For the text-containing cell, return its midpoint in [x, y] coordinate format. 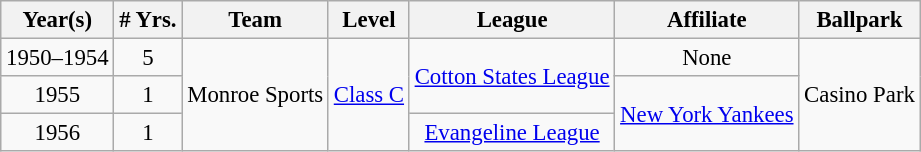
5 [148, 58]
Evangeline League [512, 133]
Year(s) [58, 20]
Team [256, 20]
Class C [368, 96]
Affiliate [707, 20]
# Yrs. [148, 20]
1956 [58, 133]
League [512, 20]
1955 [58, 95]
1950–1954 [58, 58]
Casino Park [860, 96]
Ballpark [860, 20]
Monroe Sports [256, 96]
New York Yankees [707, 114]
None [707, 58]
Level [368, 20]
Cotton States League [512, 76]
